For the text-containing cell, return its midpoint in [X, Y] coordinate format. 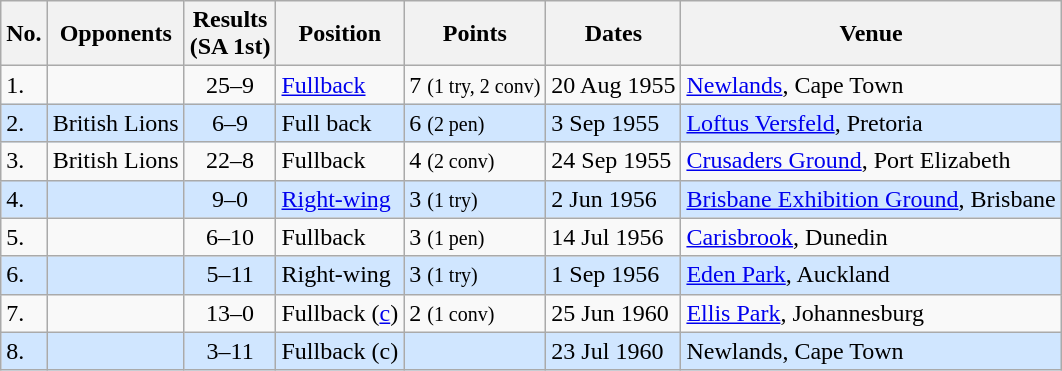
2 Jun 1956 [614, 199]
Brisbane Exhibition Ground, Brisbane [871, 199]
7. [24, 313]
Carisbrook, Dunedin [871, 237]
23 Jul 1960 [614, 351]
3 Sep 1955 [614, 123]
9–0 [230, 199]
6–9 [230, 123]
7 (1 try, 2 conv) [475, 85]
13–0 [230, 313]
14 Jul 1956 [614, 237]
4 (2 conv) [475, 161]
6–10 [230, 237]
20 Aug 1955 [614, 85]
3 (1 pen) [475, 237]
5–11 [230, 275]
No. [24, 34]
Points [475, 34]
6. [24, 275]
25 Jun 1960 [614, 313]
Loftus Versfeld, Pretoria [871, 123]
4. [24, 199]
Full back [340, 123]
Ellis Park, Johannesburg [871, 313]
8. [24, 351]
Opponents [116, 34]
22–8 [230, 161]
Eden Park, Auckland [871, 275]
Venue [871, 34]
2. [24, 123]
1. [24, 85]
25–9 [230, 85]
Crusaders Ground, Port Elizabeth [871, 161]
3. [24, 161]
1 Sep 1956 [614, 275]
Dates [614, 34]
3–11 [230, 351]
2 (1 conv) [475, 313]
24 Sep 1955 [614, 161]
Position [340, 34]
Results(SA 1st) [230, 34]
6 (2 pen) [475, 123]
5. [24, 237]
